Find where the given text appears and provide that cell's center as [X, Y] coordinate. 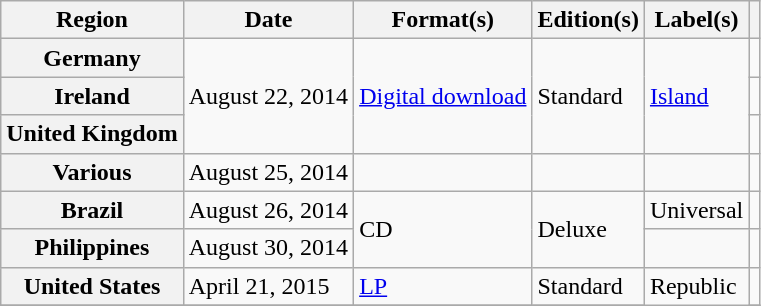
August 22, 2014 [268, 96]
Ireland [92, 96]
United States [92, 286]
April 21, 2015 [268, 286]
Region [92, 20]
LP [443, 286]
Universal [696, 210]
Germany [92, 58]
Digital download [443, 96]
August 26, 2014 [268, 210]
Republic [696, 286]
Date [268, 20]
Deluxe [588, 229]
Various [92, 172]
Brazil [92, 210]
Island [696, 96]
Philippines [92, 248]
August 25, 2014 [268, 172]
Label(s) [696, 20]
United Kingdom [92, 134]
Edition(s) [588, 20]
Format(s) [443, 20]
August 30, 2014 [268, 248]
CD [443, 229]
